Return the [X, Y] coordinate for the center point of the cell that contains the specified text.  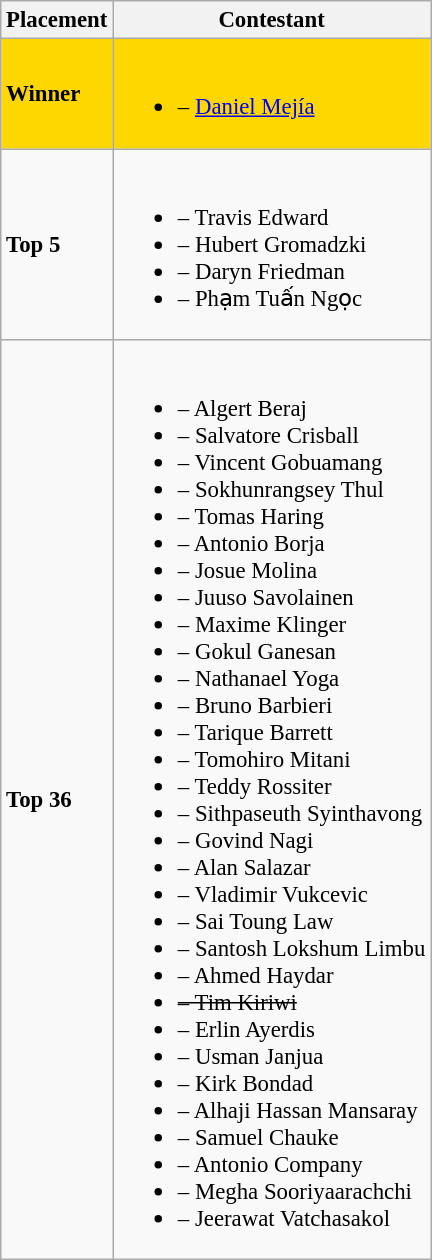
– Daniel Mejía [272, 94]
Placement [57, 20]
Top 36 [57, 800]
Winner [57, 94]
Top 5 [57, 244]
– Travis Edward – Hubert Gromadzki – Daryn Friedman – Phạm Tuấn Ngọc [272, 244]
Contestant [272, 20]
